Identify which cell holds the provided text, then report its (x, y) central coordinate. 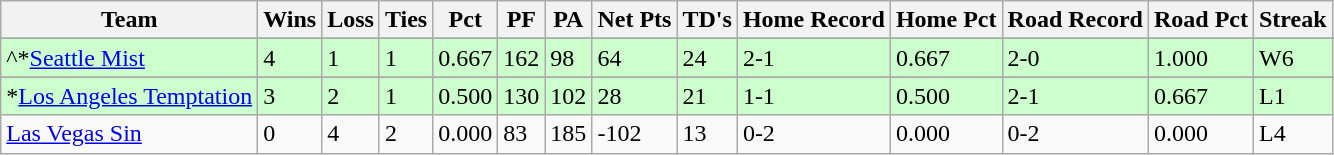
Loss (351, 20)
64 (634, 58)
L4 (1292, 134)
28 (634, 96)
Road Pct (1200, 20)
Pct (466, 20)
Home Pct (946, 20)
Net Pts (634, 20)
^*Seattle Mist (130, 58)
L1 (1292, 96)
-102 (634, 134)
185 (568, 134)
Road Record (1075, 20)
1-1 (814, 96)
Wins (290, 20)
130 (522, 96)
Ties (406, 20)
Home Record (814, 20)
1.000 (1200, 58)
TD's (707, 20)
13 (707, 134)
PF (522, 20)
98 (568, 58)
W6 (1292, 58)
2-0 (1075, 58)
83 (522, 134)
24 (707, 58)
Team (130, 20)
162 (522, 58)
102 (568, 96)
Las Vegas Sin (130, 134)
3 (290, 96)
Streak (1292, 20)
21 (707, 96)
*Los Angeles Temptation (130, 96)
PA (568, 20)
0 (290, 134)
